Provide the [X, Y] coordinate of the cell's center where the given text is located.  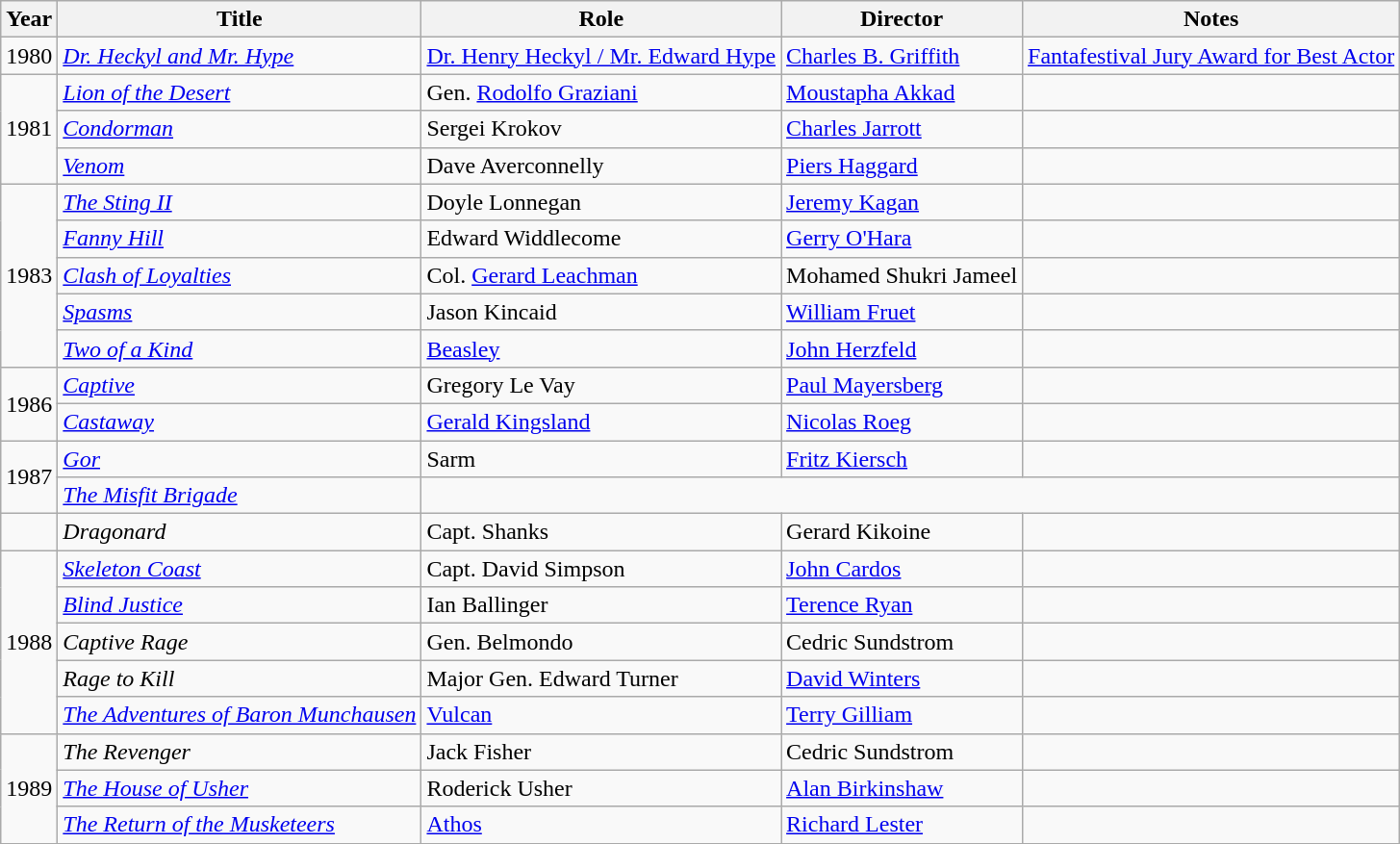
Spasms [240, 312]
Jason Kincaid [601, 312]
The Misfit Brigade [240, 496]
Gerry O'Hara [903, 239]
Dragonard [240, 532]
1989 [29, 788]
Roderick Usher [601, 788]
Piers Haggard [903, 166]
Gor [240, 459]
John Herzfeld [903, 348]
Gerald Kingsland [601, 422]
Fanny Hill [240, 239]
Castaway [240, 422]
Capt. David Simpson [601, 569]
Charles B. Griffith [903, 56]
Clash of Loyalties [240, 275]
Year [29, 19]
Doyle Lonnegan [601, 202]
Edward Widdlecome [601, 239]
1981 [29, 129]
Venom [240, 166]
Dr. Henry Heckyl / Mr. Edward Hype [601, 56]
Athos [601, 825]
Ian Ballinger [601, 605]
The Sting II [240, 202]
Jack Fisher [601, 752]
1986 [29, 403]
Capt. Shanks [601, 532]
1983 [29, 275]
Title [240, 19]
Fantafestival Jury Award for Best Actor [1211, 56]
Mohamed Shukri Jameel [903, 275]
Director [903, 19]
Notes [1211, 19]
Blind Justice [240, 605]
Dave Averconnelly [601, 166]
Role [601, 19]
Gen. Belmondo [601, 642]
Richard Lester [903, 825]
Lion of the Desert [240, 92]
The Adventures of Baron Munchausen [240, 715]
Col. Gerard Leachman [601, 275]
John Cardos [903, 569]
The Return of the Musketeers [240, 825]
Gen. Rodolfo Graziani [601, 92]
Terry Gilliam [903, 715]
The Revenger [240, 752]
Sarm [601, 459]
1980 [29, 56]
Rage to Kill [240, 678]
Dr. Heckyl and Mr. Hype [240, 56]
Gregory Le Vay [601, 385]
Captive Rage [240, 642]
Jeremy Kagan [903, 202]
Nicolas Roeg [903, 422]
Two of a Kind [240, 348]
1988 [29, 642]
David Winters [903, 678]
Fritz Kiersch [903, 459]
Charles Jarrott [903, 129]
Vulcan [601, 715]
Moustapha Akkad [903, 92]
Paul Mayersberg [903, 385]
William Fruet [903, 312]
Captive [240, 385]
Alan Birkinshaw [903, 788]
Condorman [240, 129]
Skeleton Coast [240, 569]
Sergei Krokov [601, 129]
Terence Ryan [903, 605]
Major Gen. Edward Turner [601, 678]
Gerard Kikoine [903, 532]
The House of Usher [240, 788]
Beasley [601, 348]
1987 [29, 477]
